Scan for the cell matching the given text and deliver its [x, y] coordinate at center. 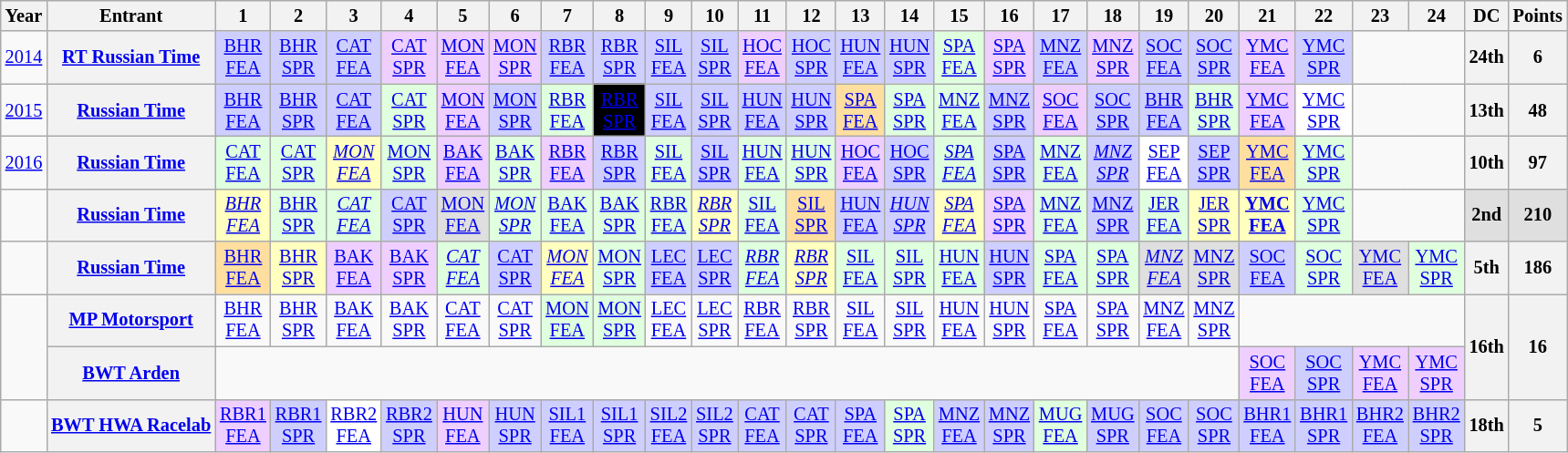
2015 [24, 110]
20 [1213, 15]
BWT HWA Racelab [131, 426]
2 [299, 15]
RBR2FEA [354, 426]
13 [860, 15]
Entrant [131, 15]
21 [1267, 15]
18 [1113, 15]
Year [24, 15]
BWT Arden [131, 373]
3 [354, 15]
MP Motorsport [131, 320]
10 [714, 15]
2014 [24, 57]
24 [1437, 15]
SEPSPR [1213, 162]
2016 [24, 162]
SIL1SPR [618, 426]
4 [409, 15]
5th [1487, 268]
48 [1538, 110]
1 [243, 15]
13th [1487, 110]
BHR1FEA [1267, 426]
19 [1164, 15]
16th [1487, 346]
DC [1487, 15]
MUGSPR [1113, 426]
11 [763, 15]
BHR1SPR [1324, 426]
JERFEA [1164, 215]
10th [1487, 162]
18th [1487, 426]
24th [1487, 57]
17 [1060, 15]
RBR1FEA [243, 426]
97 [1538, 162]
BHR2SPR [1437, 426]
210 [1538, 215]
9 [669, 15]
22 [1324, 15]
8 [618, 15]
SEPFEA [1164, 162]
SIL2SPR [714, 426]
14 [909, 15]
186 [1538, 268]
RBR2SPR [409, 426]
SIL1FEA [567, 426]
RT Russian Time [131, 57]
7 [567, 15]
23 [1380, 15]
Points [1538, 15]
15 [960, 15]
2nd [1487, 215]
SIL2FEA [669, 426]
MUGFEA [1060, 426]
12 [811, 15]
RBR1SPR [299, 426]
BHR2FEA [1380, 426]
JERSPR [1213, 215]
